Return (X, Y) of the center of cell containing provided text 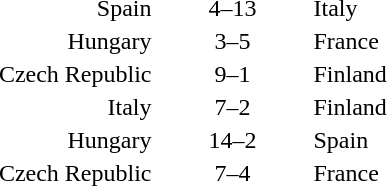
9–1 (232, 74)
7–2 (232, 107)
14–2 (232, 140)
3–5 (232, 41)
